Find where the given text appears and provide that cell's center as (x, y) coordinate. 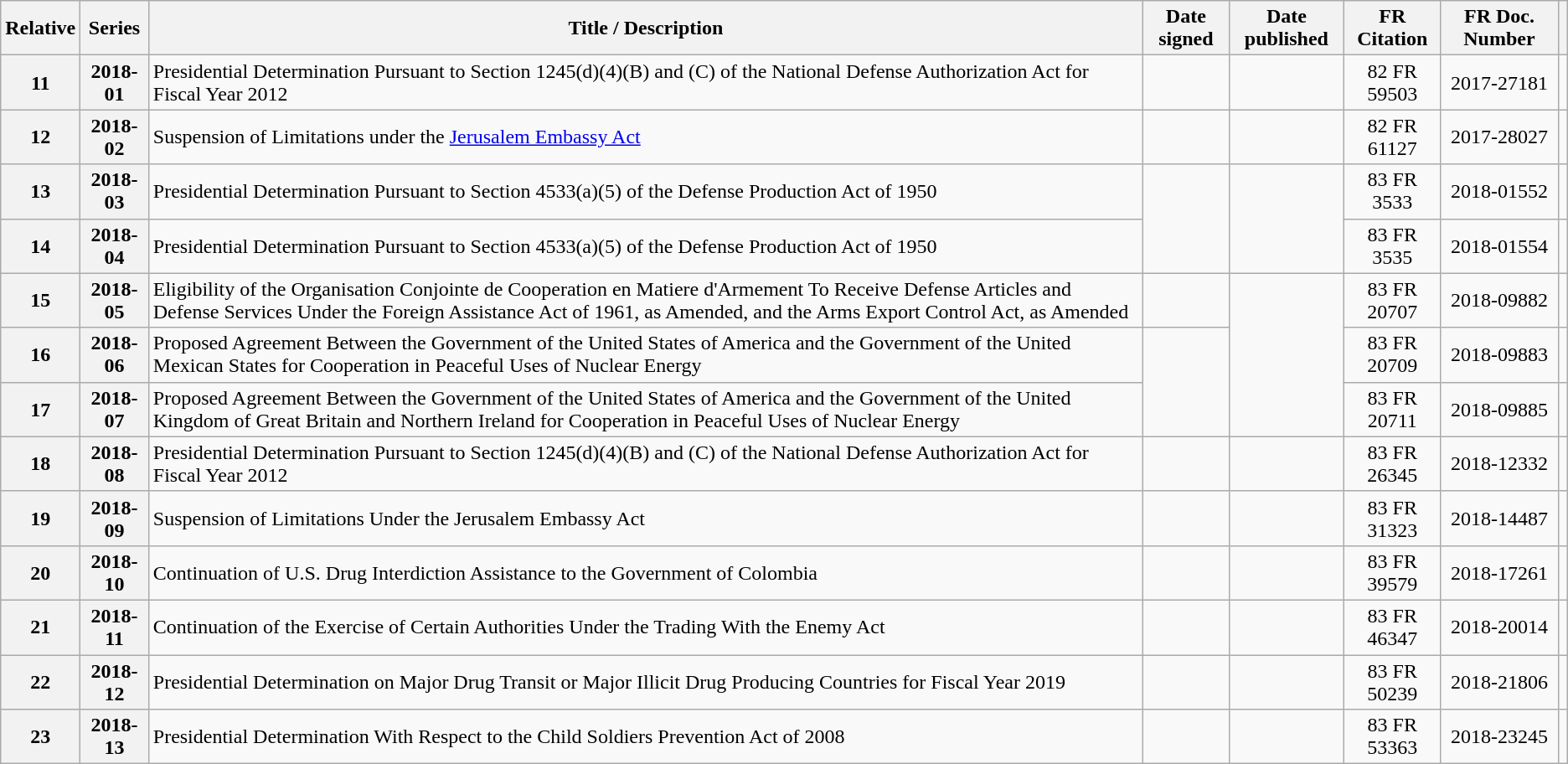
83 FR 31323 (1392, 518)
2017-27181 (1499, 82)
Suspension of Limitations under the Jerusalem Embassy Act (645, 137)
82 FR 61127 (1392, 137)
83 FR 20711 (1392, 409)
83 FR 20707 (1392, 300)
83 FR 26345 (1392, 464)
22 (40, 682)
21 (40, 627)
14 (40, 246)
2018-01552 (1499, 191)
83 FR 50239 (1392, 682)
2018-10 (114, 573)
Presidential Determination With Respect to the Child Soldiers Prevention Act of 2008 (645, 737)
2018-04 (114, 246)
82 FR 59503 (1392, 82)
2018-09883 (1499, 355)
2018-13 (114, 737)
2018-23245 (1499, 737)
2017-28027 (1499, 137)
FR Citation (1392, 28)
Suspension of Limitations Under the Jerusalem Embassy Act (645, 518)
2018-09885 (1499, 409)
13 (40, 191)
2018-03 (114, 191)
2018-21806 (1499, 682)
2018-12 (114, 682)
2018-07 (114, 409)
2018-11 (114, 627)
Continuation of the Exercise of Certain Authorities Under the Trading With the Enemy Act (645, 627)
Title / Description (645, 28)
2018-01 (114, 82)
Relative (40, 28)
Series (114, 28)
12 (40, 137)
83 FR 46347 (1392, 627)
2018-14487 (1499, 518)
2018-06 (114, 355)
83 FR 39579 (1392, 573)
Date published (1287, 28)
83 FR 3535 (1392, 246)
Date signed (1186, 28)
2018-12332 (1499, 464)
2018-01554 (1499, 246)
2018-05 (114, 300)
83 FR 20709 (1392, 355)
Continuation of U.S. Drug Interdiction Assistance to the Government of Colombia (645, 573)
23 (40, 737)
11 (40, 82)
2018-09 (114, 518)
18 (40, 464)
2018-17261 (1499, 573)
2018-08 (114, 464)
FR Doc. Number (1499, 28)
Presidential Determination on Major Drug Transit or Major Illicit Drug Producing Countries for Fiscal Year 2019 (645, 682)
83 FR 53363 (1392, 737)
17 (40, 409)
2018-09882 (1499, 300)
2018-20014 (1499, 627)
16 (40, 355)
19 (40, 518)
15 (40, 300)
83 FR 3533 (1392, 191)
2018-02 (114, 137)
20 (40, 573)
